Determine the (X, Y) coordinate at the center of the cell enclosing the given text.  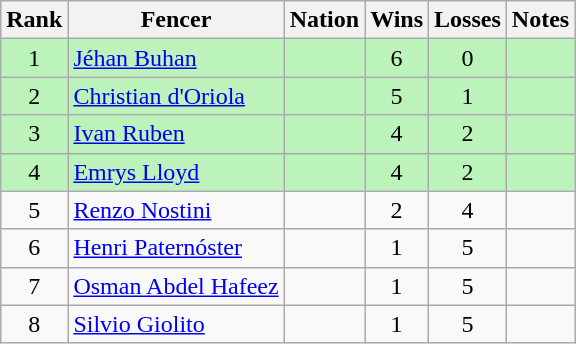
Nation (324, 20)
7 (34, 286)
Wins (397, 20)
Rank (34, 20)
Ivan Ruben (176, 134)
Fencer (176, 20)
Losses (468, 20)
0 (468, 58)
8 (34, 324)
Renzo Nostini (176, 210)
Silvio Giolito (176, 324)
Christian d'Oriola (176, 96)
Henri Paternóster (176, 248)
Jéhan Buhan (176, 58)
Notes (540, 20)
3 (34, 134)
Emrys Lloyd (176, 172)
Osman Abdel Hafeez (176, 286)
